Detect which cell encompasses the target text, then output its (x, y) center coordinate. 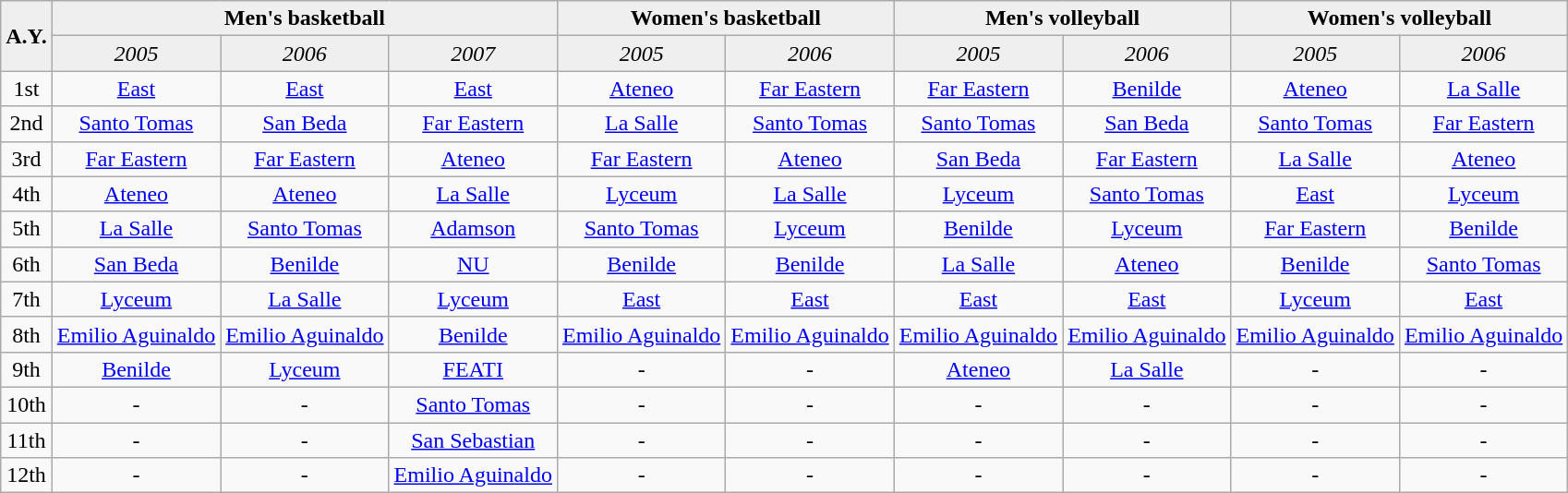
4th (27, 194)
A.Y. (27, 36)
7th (27, 299)
5th (27, 229)
1st (27, 89)
2nd (27, 124)
12th (27, 475)
Men's volleyball (1062, 18)
Adamson (473, 229)
8th (27, 334)
Women's basketball (726, 18)
9th (27, 369)
6th (27, 264)
10th (27, 404)
2007 (473, 54)
FEATI (473, 369)
11th (27, 440)
Men's basketball (305, 18)
NU (473, 264)
San Sebastian (473, 440)
3rd (27, 159)
Women's volleyball (1400, 18)
